Find where the given text appears and provide that cell's center as (x, y) coordinate. 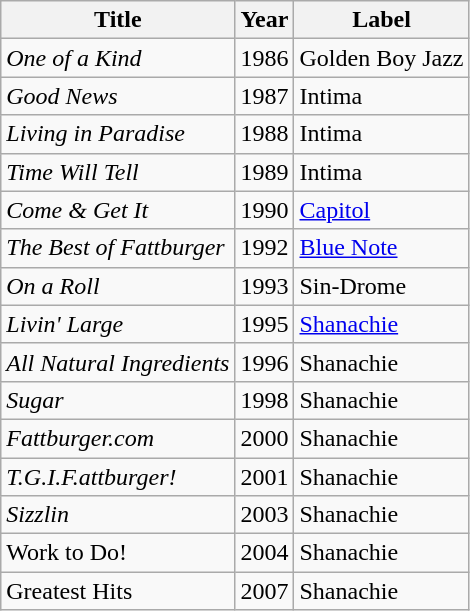
Come & Get It (118, 210)
Time Will Tell (118, 172)
Capitol (382, 210)
Fattburger.com (118, 438)
Label (382, 20)
Sin-Drome (382, 286)
1990 (264, 210)
1992 (264, 248)
2007 (264, 591)
Title (118, 20)
1993 (264, 286)
1987 (264, 96)
On a Roll (118, 286)
Blue Note (382, 248)
Living in Paradise (118, 134)
Livin' Large (118, 324)
All Natural Ingredients (118, 362)
One of a Kind (118, 58)
2004 (264, 553)
1986 (264, 58)
2001 (264, 477)
T.G.I.F.attburger! (118, 477)
Work to Do! (118, 553)
Good News (118, 96)
2000 (264, 438)
Year (264, 20)
1995 (264, 324)
1988 (264, 134)
The Best of Fattburger (118, 248)
Greatest Hits (118, 591)
1989 (264, 172)
Golden Boy Jazz (382, 58)
1996 (264, 362)
Sizzlin (118, 515)
1998 (264, 400)
Sugar (118, 400)
2003 (264, 515)
